Identify which cell holds the provided text, then report its [X, Y] central coordinate. 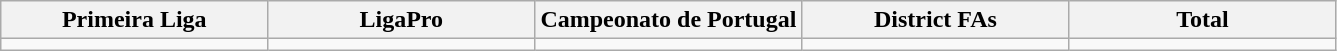
Campeonato de Portugal [668, 20]
LigaPro [402, 20]
Total [1202, 20]
Primeira Liga [134, 20]
District FAs [936, 20]
